Return (X, Y) of the center of cell containing provided text 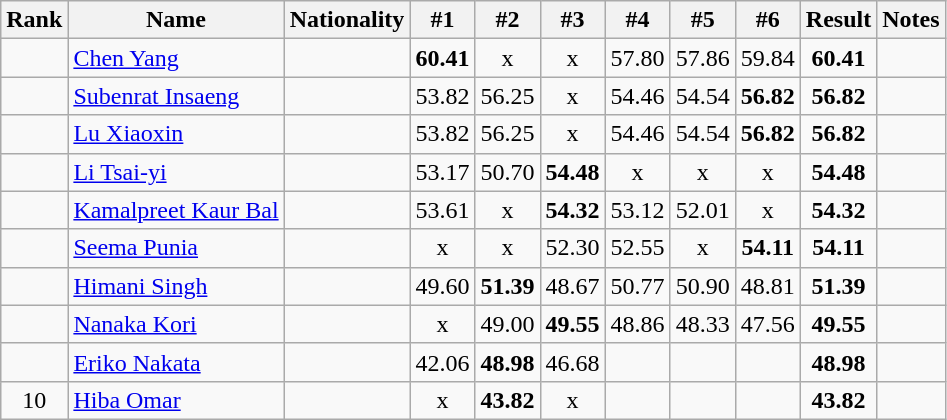
#2 (508, 20)
Nationality (347, 20)
52.01 (702, 210)
53.17 (442, 172)
Notes (911, 20)
50.77 (638, 286)
59.84 (768, 58)
48.67 (572, 286)
Eriko Nakata (176, 362)
Name (176, 20)
#5 (702, 20)
Lu Xiaoxin (176, 134)
46.68 (572, 362)
57.86 (702, 58)
52.55 (638, 248)
42.06 (442, 362)
#4 (638, 20)
49.00 (508, 324)
Seema Punia (176, 248)
#6 (768, 20)
Hiba Omar (176, 400)
53.12 (638, 210)
53.61 (442, 210)
49.60 (442, 286)
48.86 (638, 324)
48.81 (768, 286)
#1 (442, 20)
57.80 (638, 58)
Subenrat Insaeng (176, 96)
Rank (34, 20)
50.70 (508, 172)
Result (838, 20)
Himani Singh (176, 286)
Chen Yang (176, 58)
47.56 (768, 324)
52.30 (572, 248)
Kamalpreet Kaur Bal (176, 210)
Nanaka Kori (176, 324)
Li Tsai-yi (176, 172)
50.90 (702, 286)
10 (34, 400)
48.33 (702, 324)
#3 (572, 20)
